Return the [X, Y] coordinate for the center point of the cell that contains the specified text.  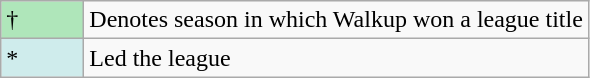
Denotes season in which Walkup won a league title [336, 20]
Led the league [336, 58]
* [42, 58]
† [42, 20]
